Return (X, Y) of the center of cell containing provided text 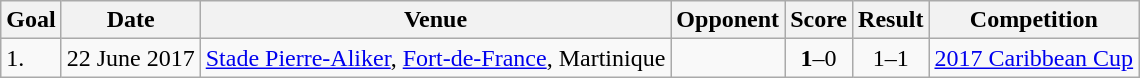
1. (31, 58)
Goal (31, 20)
Competition (1034, 20)
1–1 (891, 58)
Score (819, 20)
2017 Caribbean Cup (1034, 58)
Opponent (728, 20)
Venue (436, 20)
22 June 2017 (130, 58)
Result (891, 20)
Date (130, 20)
Stade Pierre-Aliker, Fort-de-France, Martinique (436, 58)
1–0 (819, 58)
